Provide the (x, y) coordinate of the cell's center where the given text is located.  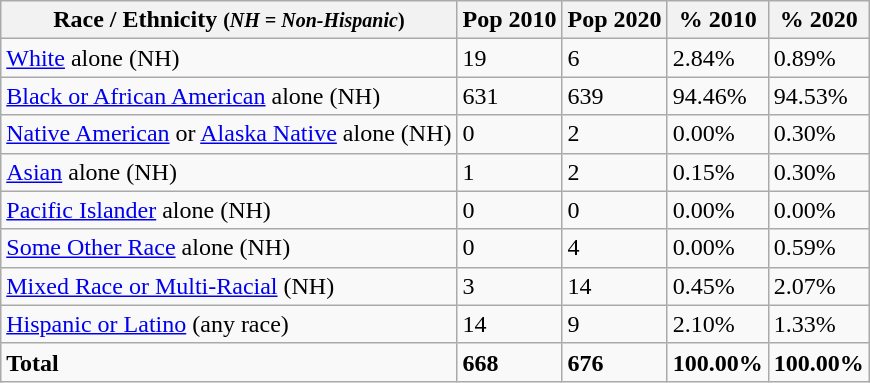
668 (510, 362)
Black or African American alone (NH) (229, 96)
676 (614, 362)
Pacific Islander alone (NH) (229, 210)
Pop 2010 (510, 20)
19 (510, 58)
Native American or Alaska Native alone (NH) (229, 134)
Some Other Race alone (NH) (229, 248)
2.84% (718, 58)
1.33% (818, 324)
Pop 2020 (614, 20)
White alone (NH) (229, 58)
Hispanic or Latino (any race) (229, 324)
% 2010 (718, 20)
2.10% (718, 324)
0.89% (818, 58)
94.46% (718, 96)
Total (229, 362)
3 (510, 286)
631 (510, 96)
9 (614, 324)
Race / Ethnicity (NH = Non-Hispanic) (229, 20)
0.45% (718, 286)
639 (614, 96)
Asian alone (NH) (229, 172)
2.07% (818, 286)
0.59% (818, 248)
4 (614, 248)
% 2020 (818, 20)
0.15% (718, 172)
94.53% (818, 96)
1 (510, 172)
Mixed Race or Multi-Racial (NH) (229, 286)
6 (614, 58)
